Provide the [x, y] coordinate of the cell's center where the given text is located.  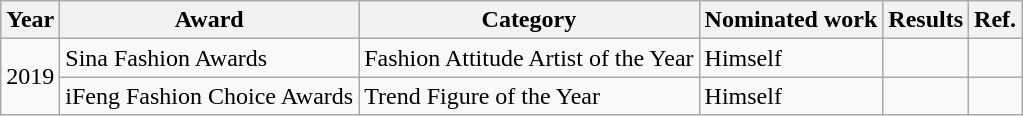
Sina Fashion Awards [210, 58]
Nominated work [791, 20]
2019 [30, 77]
Category [529, 20]
Year [30, 20]
Results [926, 20]
Award [210, 20]
Ref. [996, 20]
Fashion Attitude Artist of the Year [529, 58]
iFeng Fashion Choice Awards [210, 96]
Trend Figure of the Year [529, 96]
